Detect which cell encompasses the target text, then output its [X, Y] center coordinate. 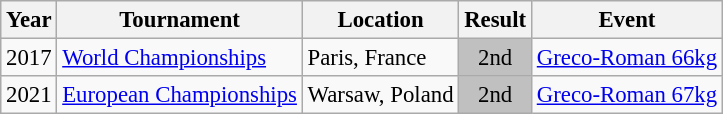
Event [626, 20]
Paris, France [380, 58]
Year [29, 20]
2021 [29, 95]
Greco-Roman 67kg [626, 95]
World Championships [180, 58]
Result [496, 20]
2017 [29, 58]
Location [380, 20]
European Championships [180, 95]
Warsaw, Poland [380, 95]
Greco-Roman 66kg [626, 58]
Tournament [180, 20]
